Return the [x, y] coordinate for the center point of the cell that contains the specified text.  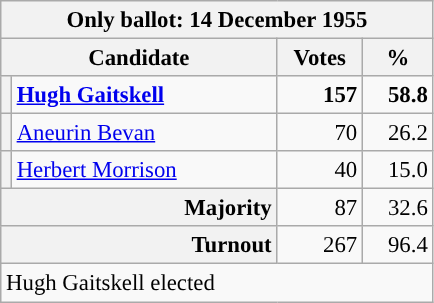
Majority [139, 208]
Aneurin Bevan [144, 133]
% [398, 58]
Candidate [139, 58]
Hugh Gaitskell [144, 95]
Turnout [139, 245]
87 [320, 208]
15.0 [398, 170]
Herbert Morrison [144, 170]
40 [320, 170]
58.8 [398, 95]
32.6 [398, 208]
70 [320, 133]
157 [320, 95]
Votes [320, 58]
Only ballot: 14 December 1955 [217, 20]
96.4 [398, 245]
Hugh Gaitskell elected [217, 283]
26.2 [398, 133]
267 [320, 245]
